From the cell containing the given text, extract its center point as (X, Y) coordinate. 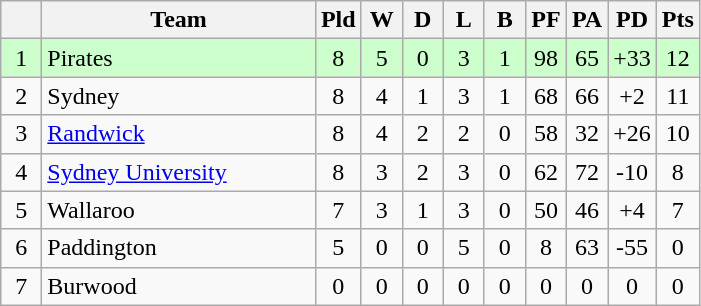
L (464, 20)
PA (586, 20)
72 (586, 172)
6 (22, 248)
+2 (632, 96)
PD (632, 20)
B (504, 20)
32 (586, 134)
D (422, 20)
Team (179, 20)
66 (586, 96)
65 (586, 58)
98 (546, 58)
Sydney (179, 96)
+4 (632, 210)
+26 (632, 134)
-10 (632, 172)
10 (678, 134)
PF (546, 20)
50 (546, 210)
62 (546, 172)
Wallaroo (179, 210)
Pirates (179, 58)
46 (586, 210)
63 (586, 248)
W (382, 20)
Burwood (179, 286)
11 (678, 96)
12 (678, 58)
Randwick (179, 134)
Paddington (179, 248)
58 (546, 134)
Pts (678, 20)
+33 (632, 58)
Pld (338, 20)
-55 (632, 248)
Sydney University (179, 172)
68 (546, 96)
